Return the [x, y] coordinate for the center point of the cell that contains the specified text.  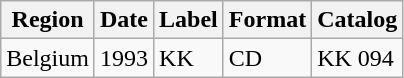
Date [124, 20]
Belgium [48, 58]
KK 094 [358, 58]
1993 [124, 58]
Format [267, 20]
Label [189, 20]
Catalog [358, 20]
KK [189, 58]
Region [48, 20]
CD [267, 58]
